Identify which cell holds the provided text, then report its [X, Y] central coordinate. 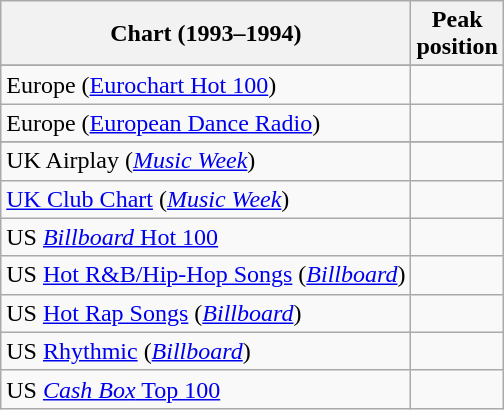
US Cash Box Top 100 [206, 389]
Europe (Eurochart Hot 100) [206, 85]
US Rhythmic (Billboard) [206, 351]
US Hot Rap Songs (Billboard) [206, 313]
Chart (1993–1994) [206, 34]
US Billboard Hot 100 [206, 237]
Peakposition [457, 34]
US Hot R&B/Hip-Hop Songs (Billboard) [206, 275]
UK Airplay (Music Week) [206, 161]
UK Club Chart (Music Week) [206, 199]
Europe (European Dance Radio) [206, 123]
